Detect which cell encompasses the target text, then output its [x, y] center coordinate. 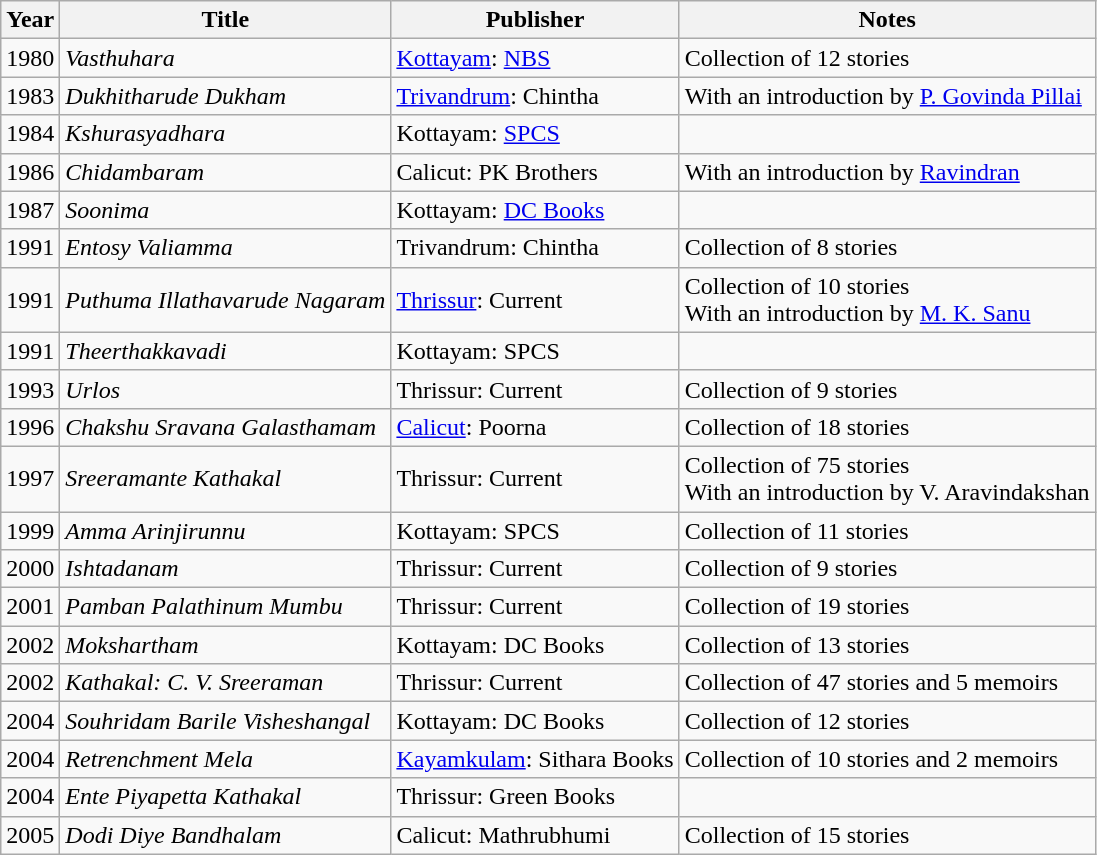
1993 [30, 389]
Calicut: PK Brothers [535, 172]
2005 [30, 835]
Collection of 10 storiesWith an introduction by M. K. Sanu [887, 300]
Urlos [226, 389]
Collection of 15 stories [887, 835]
Puthuma Illathavarude Nagaram [226, 300]
Calicut: Mathrubhumi [535, 835]
Pamban Palathinum Mumbu [226, 607]
Publisher [535, 20]
Kathakal: C. V. Sreeraman [226, 683]
Amma Arinjirunnu [226, 531]
1983 [30, 96]
With an introduction by Ravindran [887, 172]
1997 [30, 478]
Collection of 11 stories [887, 531]
Theerthakkavadi [226, 351]
Collection of 18 stories [887, 427]
Kayamkulam: Sithara Books [535, 759]
Kottayam: NBS [535, 58]
Collection of 75 storiesWith an introduction by V. Aravindakshan [887, 478]
1999 [30, 531]
1984 [30, 134]
2001 [30, 607]
Chidambaram [226, 172]
Calicut: Poorna [535, 427]
Collection of 47 stories and 5 memoirs [887, 683]
Collection of 8 stories [887, 248]
Kshurasyadhara [226, 134]
Notes [887, 20]
Collection of 19 stories [887, 607]
Souhridam Barile Visheshangal [226, 721]
Sreeramante Kathakal [226, 478]
Collection of 13 stories [887, 645]
Entosy Valiamma [226, 248]
Soonima [226, 210]
1987 [30, 210]
Title [226, 20]
1986 [30, 172]
Dukhitharude Dukham [226, 96]
1980 [30, 58]
Mokshartham [226, 645]
Collection of 10 stories and 2 memoirs [887, 759]
Thrissur: Green Books [535, 797]
With an introduction by P. Govinda Pillai [887, 96]
Retrenchment Mela [226, 759]
2000 [30, 569]
Vasthuhara [226, 58]
Year [30, 20]
1996 [30, 427]
Ente Piyapetta Kathakal [226, 797]
Ishtadanam [226, 569]
Chakshu Sravana Galasthamam [226, 427]
Dodi Diye Bandhalam [226, 835]
